Pinpoint the cell where the given text exists, returning its (X, Y) midpoint coordinate. 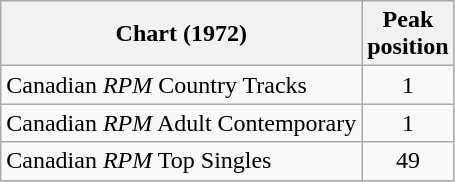
49 (408, 161)
Peakposition (408, 34)
Canadian RPM Adult Contemporary (182, 123)
Chart (1972) (182, 34)
Canadian RPM Country Tracks (182, 85)
Canadian RPM Top Singles (182, 161)
